Locate the cell with the specified text and output its (x, y) center coordinate. 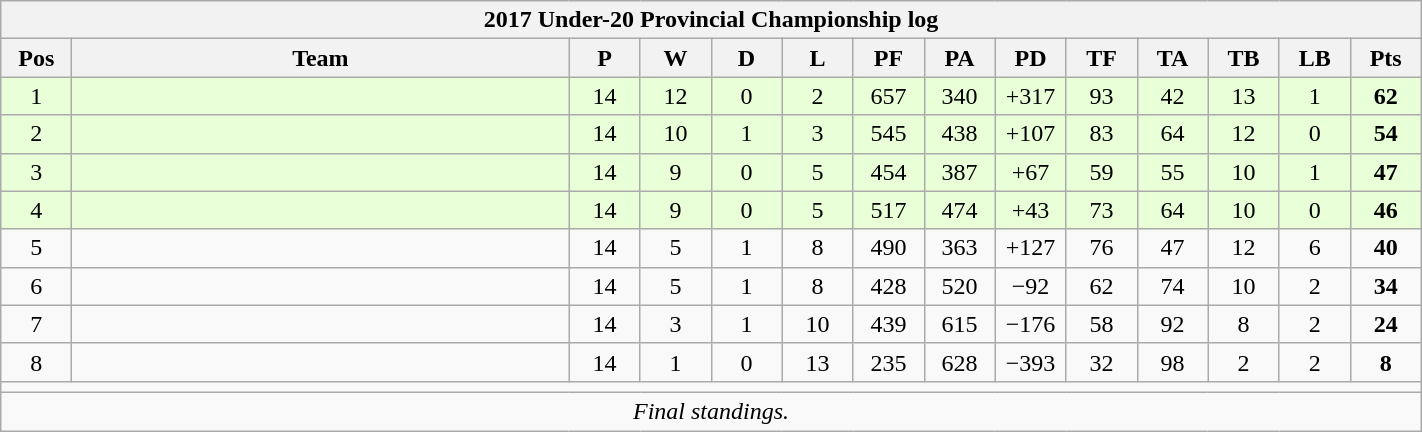
32 (1102, 362)
L (818, 58)
2017 Under-20 Provincial Championship log (711, 20)
628 (960, 362)
42 (1172, 96)
73 (1102, 210)
517 (888, 210)
387 (960, 172)
P (604, 58)
Pos (36, 58)
TA (1172, 58)
55 (1172, 172)
474 (960, 210)
PF (888, 58)
+127 (1030, 248)
+43 (1030, 210)
4 (36, 210)
59 (1102, 172)
TF (1102, 58)
+317 (1030, 96)
54 (1386, 134)
Pts (1386, 58)
+67 (1030, 172)
340 (960, 96)
34 (1386, 286)
−393 (1030, 362)
98 (1172, 362)
Team (320, 58)
LB (1314, 58)
Final standings. (711, 411)
76 (1102, 248)
58 (1102, 324)
83 (1102, 134)
428 (888, 286)
PD (1030, 58)
363 (960, 248)
93 (1102, 96)
−176 (1030, 324)
439 (888, 324)
PA (960, 58)
545 (888, 134)
657 (888, 96)
92 (1172, 324)
438 (960, 134)
+107 (1030, 134)
40 (1386, 248)
454 (888, 172)
D (746, 58)
235 (888, 362)
W (676, 58)
TB (1244, 58)
490 (888, 248)
74 (1172, 286)
7 (36, 324)
−92 (1030, 286)
615 (960, 324)
24 (1386, 324)
46 (1386, 210)
520 (960, 286)
